Pinpoint the cell where the given text exists, returning its (X, Y) midpoint coordinate. 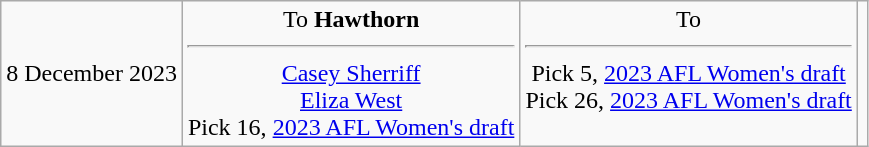
To Pick 5, 2023 AFL Women's draft Pick 26, 2023 AFL Women's draft (688, 74)
To Hawthorn Casey Sherriff Eliza West Pick 16, 2023 AFL Women's draft (350, 74)
8 December 2023 (92, 74)
